Scan for the cell matching the given text and deliver its [X, Y] coordinate at center. 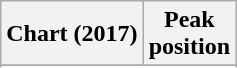
Peak position [189, 34]
Chart (2017) [72, 34]
